Locate the cell with the specified text and output its (X, Y) center coordinate. 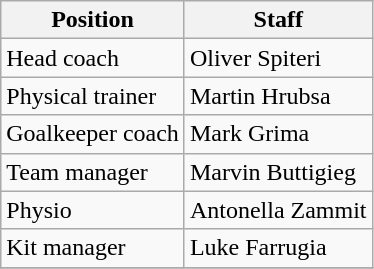
Physical trainer (93, 96)
Head coach (93, 58)
Marvin Buttigieg (278, 172)
Staff (278, 20)
Martin Hrubsa (278, 96)
Physio (93, 210)
Goalkeeper coach (93, 134)
Antonella Zammit (278, 210)
Position (93, 20)
Oliver Spiteri (278, 58)
Team manager (93, 172)
Luke Farrugia (278, 248)
Mark Grima (278, 134)
Kit manager (93, 248)
